From the cell containing the given text, extract its center point as (x, y) coordinate. 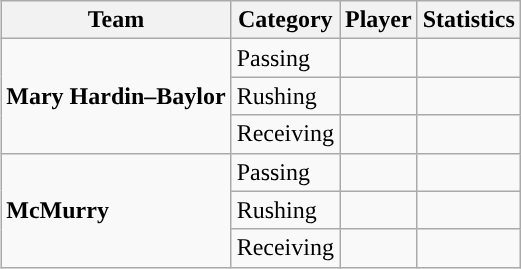
Category (285, 20)
McMurry (116, 210)
Mary Hardin–Baylor (116, 96)
Team (116, 20)
Player (379, 20)
Statistics (468, 20)
